Return [X, Y] of the center of cell containing provided text 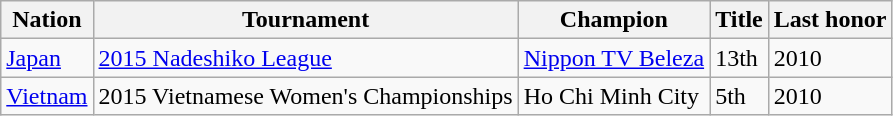
Tournament [306, 20]
Japan [47, 58]
Last honor [830, 20]
Vietnam [47, 96]
5th [740, 96]
13th [740, 58]
2015 Vietnamese Women's Championships [306, 96]
Nippon TV Beleza [614, 58]
2015 Nadeshiko League [306, 58]
Nation [47, 20]
Title [740, 20]
Champion [614, 20]
Ho Chi Minh City [614, 96]
